Return (X, Y) of the center of cell containing provided text 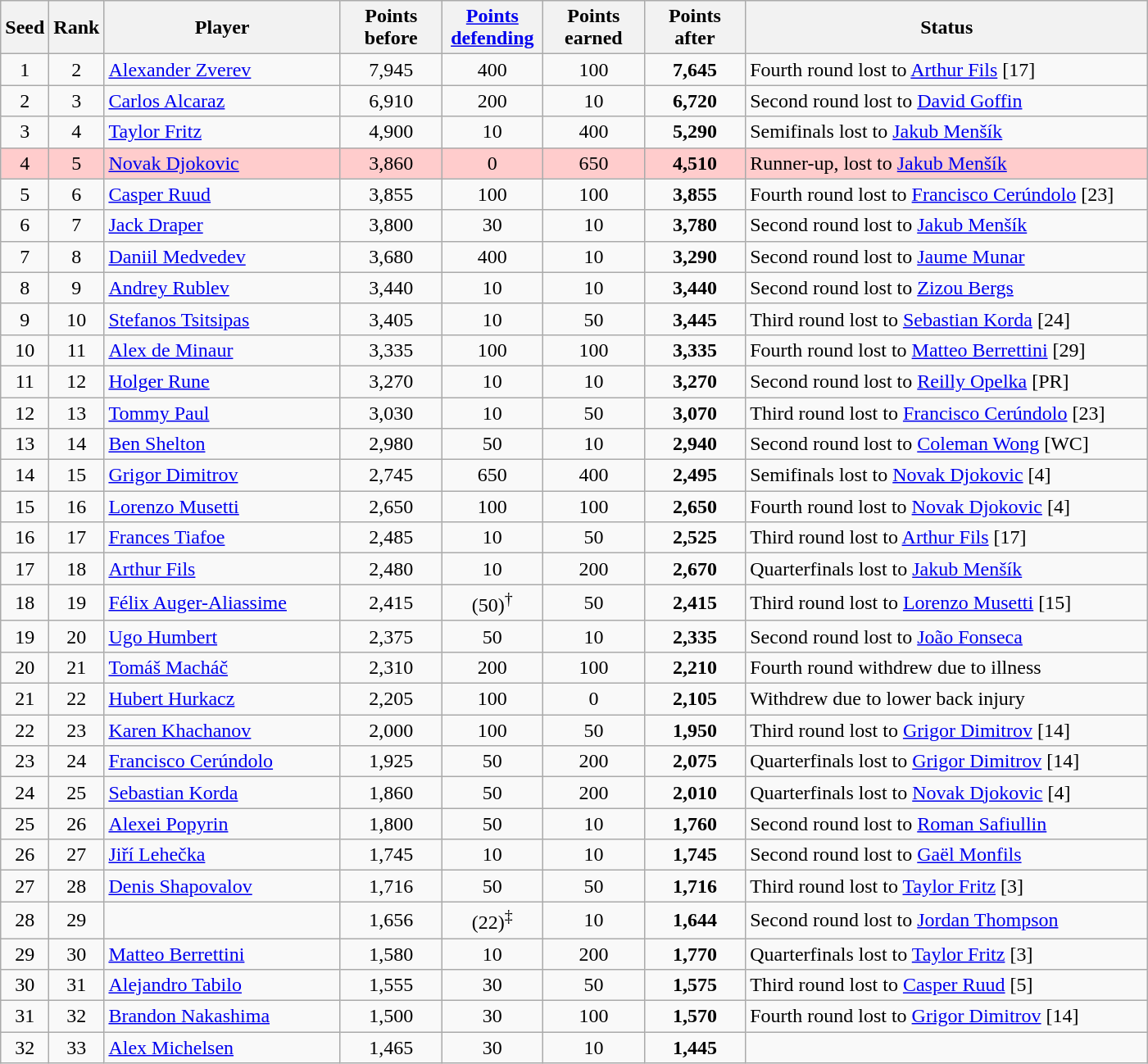
Rank (77, 28)
Quarterfinals lost to Taylor Fritz [3] (947, 954)
2,940 (695, 444)
Matteo Berrettini (223, 954)
Frances Tiafoe (223, 538)
Runner-up, lost to Jakub Menšík (947, 163)
2,980 (391, 444)
Andrey Rublev (223, 288)
3,445 (695, 319)
1,580 (391, 954)
Fourth round lost to Grigor Dimitrov [14] (947, 1016)
2,205 (391, 699)
Status (947, 28)
1,644 (695, 920)
Jiří Lehečka (223, 855)
1,656 (391, 920)
(22)‡ (492, 920)
Fourth round lost to Matteo Berrettini [29] (947, 350)
Third round lost to Sebastian Korda [24] (947, 319)
1,860 (391, 793)
Seed (25, 28)
Semifinals lost to Novak Djokovic [4] (947, 475)
Tomáš Macháč (223, 667)
Taylor Fritz (223, 132)
3,070 (695, 412)
(50)† (492, 603)
Alex Michelsen (223, 1048)
Points after (695, 28)
Second round lost to Gaël Monfils (947, 855)
2,670 (695, 569)
2,480 (391, 569)
2,310 (391, 667)
Arthur Fils (223, 569)
Tommy Paul (223, 412)
3,800 (391, 225)
6,910 (391, 101)
Brandon Nakashima (223, 1016)
33 (77, 1048)
Hubert Hurkacz (223, 699)
4,510 (695, 163)
Third round lost to Grigor Dimitrov [14] (947, 730)
Quarterfinals lost to Novak Djokovic [4] (947, 793)
Third round lost to Taylor Fritz [3] (947, 886)
7,945 (391, 70)
1,555 (391, 985)
Alexander Zverev (223, 70)
2,075 (695, 762)
Second round lost to João Fonseca (947, 636)
Points defending (492, 28)
Alejandro Tabilo (223, 985)
Second round lost to Zizou Bergs (947, 288)
1,800 (391, 824)
6,720 (695, 101)
Second round lost to Jordan Thompson (947, 920)
1,770 (695, 954)
Ugo Humbert (223, 636)
Third round lost to Arthur Fils [17] (947, 538)
1,570 (695, 1016)
2,525 (695, 538)
2,375 (391, 636)
1,500 (391, 1016)
Fourth round lost to Novak Djokovic [4] (947, 507)
Third round lost to Lorenzo Musetti [15] (947, 603)
Quarterfinals lost to Jakub Menšík (947, 569)
1,465 (391, 1048)
2,000 (391, 730)
Holger Rune (223, 381)
2,210 (695, 667)
Jack Draper (223, 225)
Daniil Medvedev (223, 257)
Second round lost to David Goffin (947, 101)
Francisco Cerúndolo (223, 762)
Grigor Dimitrov (223, 475)
3,030 (391, 412)
1,445 (695, 1048)
2,010 (695, 793)
Fourth round withdrew due to illness (947, 667)
Lorenzo Musetti (223, 507)
Carlos Alcaraz (223, 101)
Félix Auger-Aliassime (223, 603)
3,860 (391, 163)
Withdrew due to lower back injury (947, 699)
1,950 (695, 730)
Points before (391, 28)
Second round lost to Coleman Wong [WC] (947, 444)
Stefanos Tsitsipas (223, 319)
2,335 (695, 636)
1,575 (695, 985)
Player (223, 28)
3,290 (695, 257)
Alex de Minaur (223, 350)
Casper Ruud (223, 194)
5,290 (695, 132)
Second round lost to Roman Safiullin (947, 824)
2,105 (695, 699)
2,745 (391, 475)
Third round lost to Casper Ruud [5] (947, 985)
Third round lost to Francisco Cerúndolo [23] (947, 412)
Fourth round lost to Arthur Fils [17] (947, 70)
Points earned (594, 28)
3,780 (695, 225)
Ben Shelton (223, 444)
Second round lost to Jaume Munar (947, 257)
3,680 (391, 257)
1 (25, 70)
Quarterfinals lost to Grigor Dimitrov [14] (947, 762)
Semifinals lost to Jakub Menšík (947, 132)
1,925 (391, 762)
2,485 (391, 538)
4,900 (391, 132)
7,645 (695, 70)
2,495 (695, 475)
Fourth round lost to Francisco Cerúndolo [23] (947, 194)
Alexei Popyrin (223, 824)
Second round lost to Reilly Opelka [PR] (947, 381)
Karen Khachanov (223, 730)
Denis Shapovalov (223, 886)
Second round lost to Jakub Menšík (947, 225)
3,405 (391, 319)
Novak Djokovic (223, 163)
Sebastian Korda (223, 793)
1,760 (695, 824)
